Detect which cell encompasses the target text, then output its [X, Y] center coordinate. 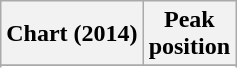
Chart (2014) [72, 34]
Peakposition [189, 34]
